Find where the given text appears and provide that cell's center as (X, Y) coordinate. 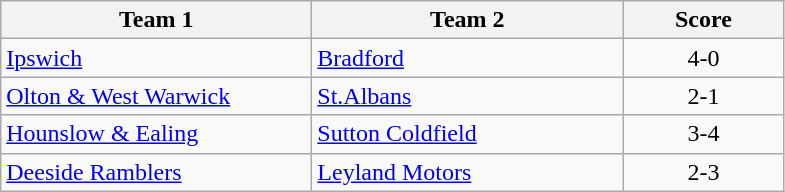
2-1 (704, 96)
Bradford (468, 58)
Sutton Coldfield (468, 134)
St.Albans (468, 96)
Deeside Ramblers (156, 172)
Ipswich (156, 58)
Hounslow & Ealing (156, 134)
Olton & West Warwick (156, 96)
Score (704, 20)
Team 1 (156, 20)
4-0 (704, 58)
Leyland Motors (468, 172)
3-4 (704, 134)
Team 2 (468, 20)
2-3 (704, 172)
